From the cell containing the given text, extract its center point as [X, Y] coordinate. 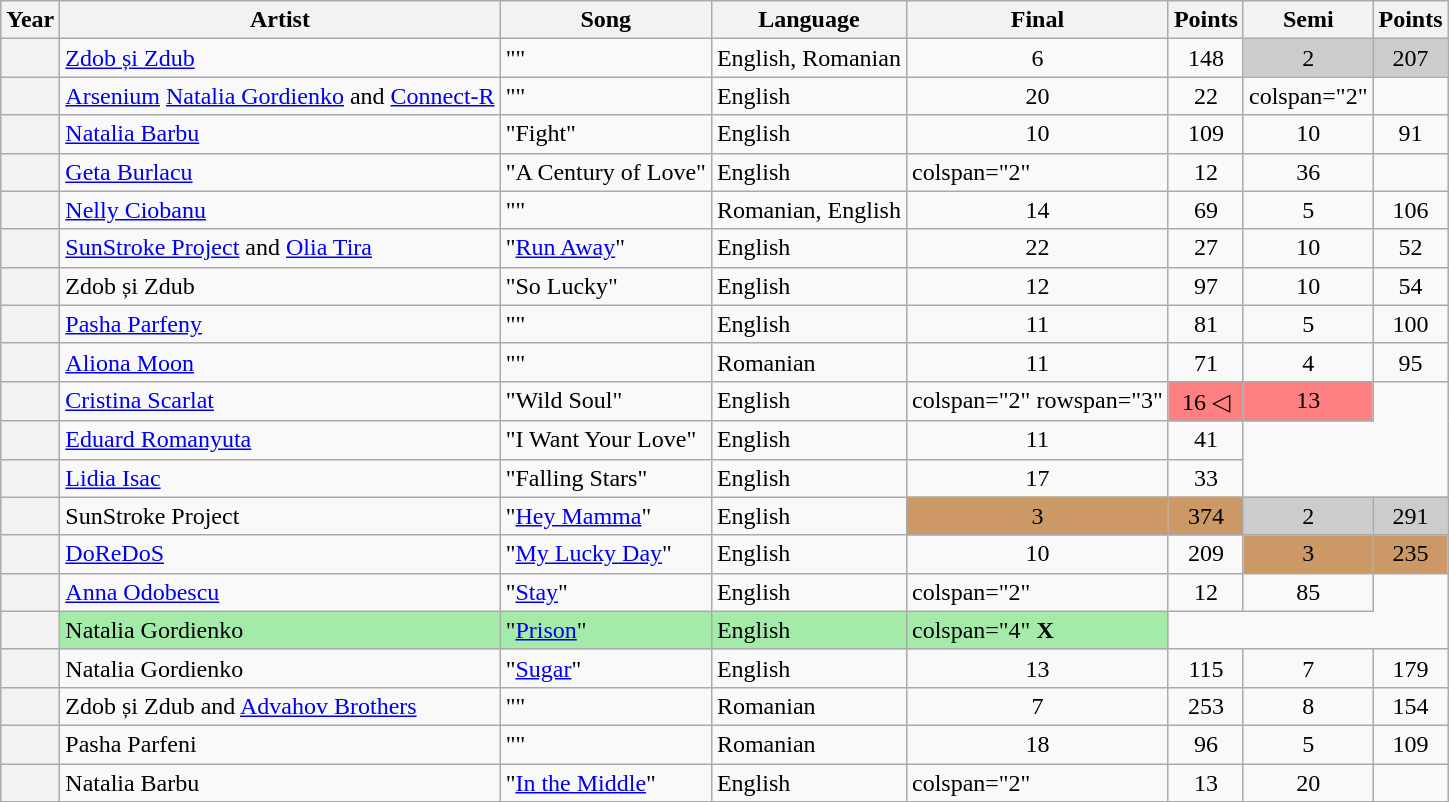
Artist [280, 20]
Semi [1308, 20]
"My Lucky Day" [606, 554]
Pasha Parfeni [280, 744]
"Run Away" [606, 248]
Arsenium Natalia Gordienko and Connect-R [280, 96]
"Falling Stars" [606, 478]
"So Lucky" [606, 286]
SunStroke Project and Olia Tira [280, 248]
Pasha Parfeny [280, 324]
97 [1206, 286]
Aliona Moon [280, 362]
91 [1410, 134]
154 [1410, 706]
207 [1410, 58]
"Fight" [606, 134]
4 [1308, 362]
17 [1037, 478]
69 [1206, 210]
"I Want Your Love" [606, 440]
Year [30, 20]
95 [1410, 362]
52 [1410, 248]
Lidia Isac [280, 478]
100 [1410, 324]
96 [1206, 744]
SunStroke Project [280, 516]
27 [1206, 248]
54 [1410, 286]
"Sugar" [606, 668]
179 [1410, 668]
colspan="2" rowspan="3" [1037, 401]
253 [1206, 706]
291 [1410, 516]
41 [1206, 440]
235 [1410, 554]
85 [1308, 592]
33 [1206, 478]
8 [1308, 706]
36 [1308, 172]
DoReDoS [280, 554]
"Prison" [606, 630]
Eduard Romanyuta [280, 440]
colspan="4" X [1037, 630]
Song [606, 20]
English, Romanian [808, 58]
Anna Odobescu [280, 592]
Romanian, English [808, 210]
"Stay" [606, 592]
Final [1037, 20]
Nelly Ciobanu [280, 210]
18 [1037, 744]
6 [1037, 58]
"Wild Soul" [606, 401]
"In the Middle" [606, 783]
81 [1206, 324]
16 ◁ [1206, 401]
14 [1037, 210]
Zdob și Zdub and Advahov Brothers [280, 706]
148 [1206, 58]
"Hey Mamma" [606, 516]
374 [1206, 516]
106 [1410, 210]
Cristina Scarlat [280, 401]
209 [1206, 554]
71 [1206, 362]
Geta Burlacu [280, 172]
Language [808, 20]
"A Century of Love" [606, 172]
115 [1206, 668]
